Pinpoint the cell where the given text exists, returning its (x, y) midpoint coordinate. 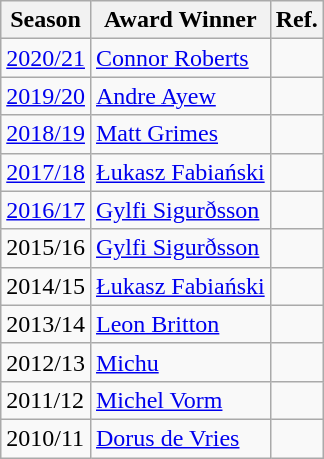
Leon Britton (180, 324)
Andre Ayew (180, 96)
2017/18 (46, 172)
2020/21 (46, 58)
2018/19 (46, 134)
Matt Grimes (180, 134)
2016/17 (46, 210)
2012/13 (46, 362)
2013/14 (46, 324)
Michel Vorm (180, 400)
2010/11 (46, 438)
2011/12 (46, 400)
2014/15 (46, 286)
Connor Roberts (180, 58)
2019/20 (46, 96)
Michu (180, 362)
Season (46, 20)
2015/16 (46, 248)
Award Winner (180, 20)
Dorus de Vries (180, 438)
Ref. (296, 20)
